Return the (x, y) coordinate for the center point of the cell that contains the specified text.  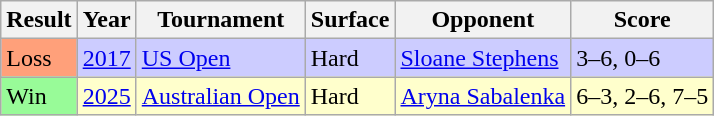
Result (39, 20)
Tournament (220, 20)
Win (39, 96)
Surface (350, 20)
Sloane Stephens (483, 58)
Opponent (483, 20)
US Open (220, 58)
2017 (106, 58)
Year (106, 20)
6–3, 2–6, 7–5 (642, 96)
2025 (106, 96)
Australian Open (220, 96)
Loss (39, 58)
Aryna Sabalenka (483, 96)
3–6, 0–6 (642, 58)
Score (642, 20)
